Find where the given text appears and provide that cell's center as [x, y] coordinate. 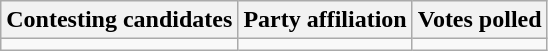
Votes polled [480, 20]
Party affiliation [325, 20]
Contesting candidates [120, 20]
